Return the (x, y) coordinate for the center point of the cell that contains the specified text.  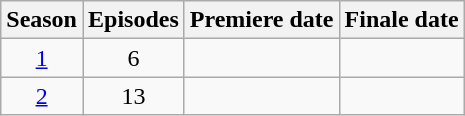
2 (42, 96)
6 (133, 58)
1 (42, 58)
Finale date (402, 20)
Episodes (133, 20)
13 (133, 96)
Premiere date (262, 20)
Season (42, 20)
